Output the [X, Y] coordinate of the center of the cell containing the given text.  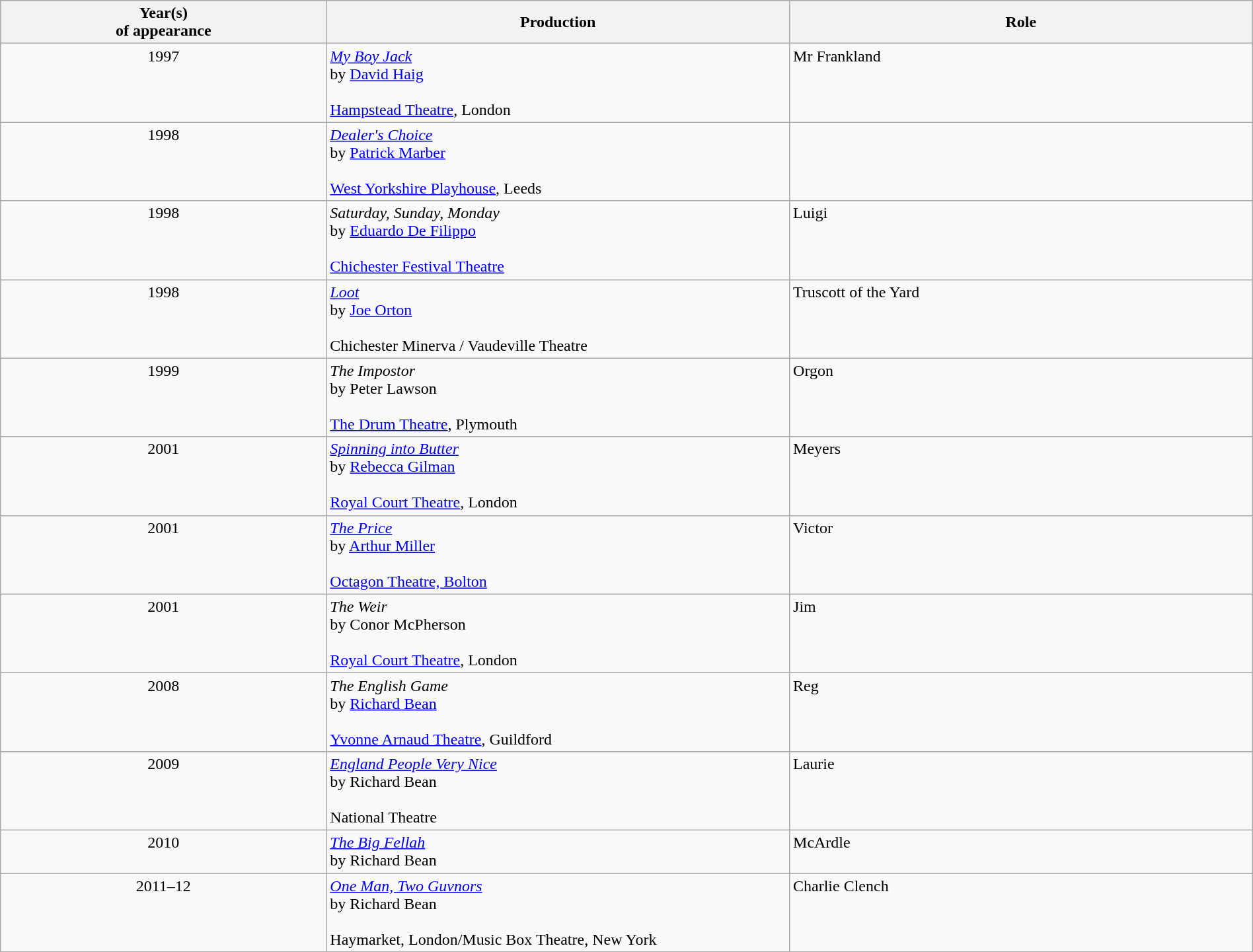
The Weirby Conor McPhersonRoyal Court Theatre, London [558, 633]
2010 [164, 851]
Year(s)of appearance [164, 22]
Spinning into Butterby Rebecca GilmanRoyal Court Theatre, London [558, 476]
Dealer's Choiceby Patrick MarberWest Yorkshire Playhouse, Leeds [558, 161]
Laurie [1022, 790]
1997 [164, 83]
Charlie Clench [1022, 913]
One Man, Two Guvnorsby Richard BeanHaymarket, London/Music Box Theatre, New York [558, 913]
Victor [1022, 555]
Jim [1022, 633]
Luigi [1022, 240]
England People Very Niceby Richard BeanNational Theatre [558, 790]
2011–12 [164, 913]
McArdle [1022, 851]
2009 [164, 790]
2008 [164, 712]
1999 [164, 398]
Saturday, Sunday, Mondayby Eduardo De FilippoChichester Festival Theatre [558, 240]
Meyers [1022, 476]
Production [558, 22]
Reg [1022, 712]
Orgon [1022, 398]
The Big Fellahby Richard Bean [558, 851]
The Impostorby Peter LawsonThe Drum Theatre, Plymouth [558, 398]
My Boy Jackby David HaigHampstead Theatre, London [558, 83]
Lootby Joe OrtonChichester Minerva / Vaudeville Theatre [558, 318]
Mr Frankland [1022, 83]
Role [1022, 22]
The English Gameby Richard BeanYvonne Arnaud Theatre, Guildford [558, 712]
The Priceby Arthur MillerOctagon Theatre, Bolton [558, 555]
Truscott of the Yard [1022, 318]
